Locate the cell with the specified text and output its (X, Y) center coordinate. 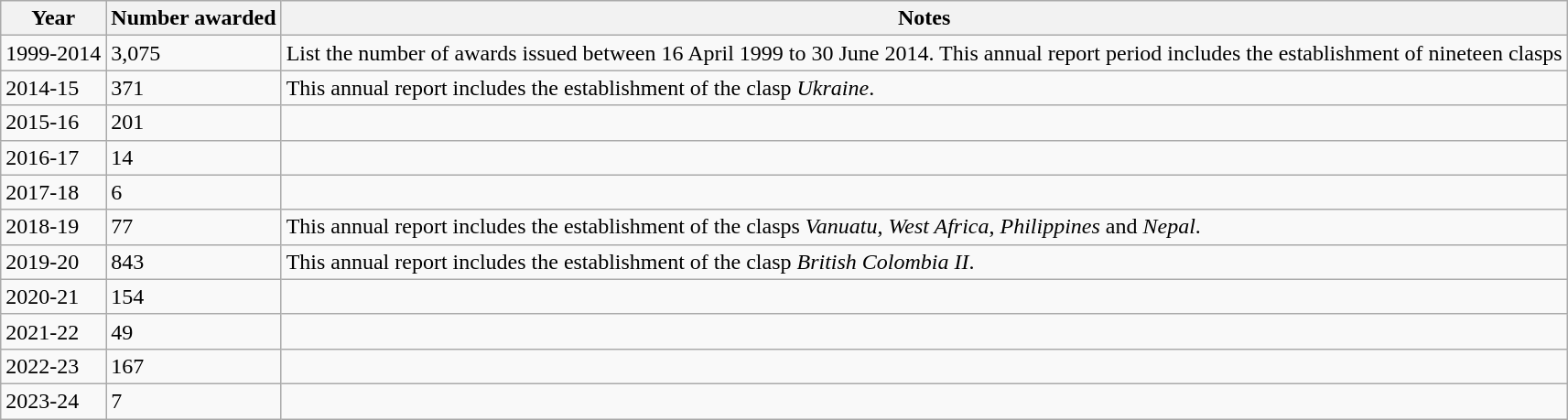
2014-15 (53, 88)
2020-21 (53, 296)
7 (194, 401)
371 (194, 88)
14 (194, 157)
2021-22 (53, 331)
This annual report includes the establishment of the clasp British Colombia II. (925, 262)
2016-17 (53, 157)
843 (194, 262)
2023-24 (53, 401)
This annual report includes the establishment of the clasps Vanuatu, West Africa, Philippines and Nepal. (925, 227)
Year (53, 18)
List the number of awards issued between 16 April 1999 to 30 June 2014. This annual report period includes the establishment of nineteen clasps (925, 53)
Notes (925, 18)
2018-19 (53, 227)
1999-2014 (53, 53)
This annual report includes the establishment of the clasp Ukraine. (925, 88)
77 (194, 227)
3,075 (194, 53)
201 (194, 123)
49 (194, 331)
2019-20 (53, 262)
154 (194, 296)
2017-18 (53, 192)
2022-23 (53, 366)
6 (194, 192)
167 (194, 366)
2015-16 (53, 123)
Number awarded (194, 18)
